Locate the cell with the specified text and output its [x, y] center coordinate. 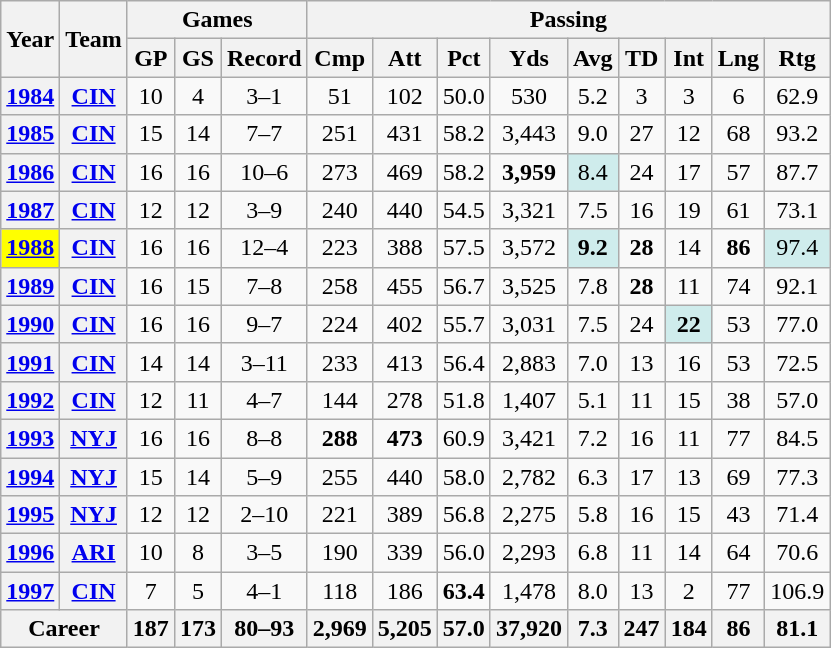
8–8 [264, 438]
Int [688, 58]
Lng [738, 58]
5,205 [404, 629]
233 [340, 362]
92.1 [798, 286]
221 [340, 515]
339 [404, 553]
27 [642, 134]
6.8 [592, 553]
81.1 [798, 629]
223 [340, 248]
1985 [30, 134]
2,782 [528, 477]
Career [64, 629]
6 [738, 96]
1990 [30, 324]
1992 [30, 400]
3–1 [264, 96]
8.4 [592, 172]
56.7 [464, 286]
6.3 [592, 477]
9.0 [592, 134]
5 [198, 591]
184 [688, 629]
54.5 [464, 210]
50.0 [464, 96]
224 [340, 324]
3,959 [528, 172]
7.8 [592, 286]
3,321 [528, 210]
Cmp [340, 58]
62.9 [798, 96]
2,883 [528, 362]
93.2 [798, 134]
43 [738, 515]
5–9 [264, 477]
Record [264, 58]
4–1 [264, 591]
37,920 [528, 629]
8 [198, 553]
Games [217, 20]
Passing [568, 20]
7.3 [592, 629]
186 [404, 591]
Yds [528, 58]
2,275 [528, 515]
1997 [30, 591]
3,572 [528, 248]
144 [340, 400]
473 [404, 438]
1991 [30, 362]
77.0 [798, 324]
9–7 [264, 324]
7.0 [592, 362]
1989 [30, 286]
8.0 [592, 591]
2,969 [340, 629]
1996 [30, 553]
4–7 [264, 400]
1,407 [528, 400]
251 [340, 134]
1994 [30, 477]
278 [404, 400]
Att [404, 58]
19 [688, 210]
38 [738, 400]
190 [340, 553]
2–10 [264, 515]
389 [404, 515]
3,031 [528, 324]
3–11 [264, 362]
7 [150, 591]
3–5 [264, 553]
74 [738, 286]
22 [688, 324]
87.7 [798, 172]
1993 [30, 438]
402 [404, 324]
240 [340, 210]
61 [738, 210]
GP [150, 58]
Pct [464, 58]
3,421 [528, 438]
73.1 [798, 210]
5.1 [592, 400]
55.7 [464, 324]
80–93 [264, 629]
388 [404, 248]
71.4 [798, 515]
72.5 [798, 362]
Year [30, 39]
56.4 [464, 362]
2,293 [528, 553]
3,525 [528, 286]
69 [738, 477]
7–7 [264, 134]
431 [404, 134]
247 [642, 629]
1984 [30, 96]
413 [404, 362]
106.9 [798, 591]
255 [340, 477]
57 [738, 172]
84.5 [798, 438]
1987 [30, 210]
10–6 [264, 172]
63.4 [464, 591]
3,443 [528, 134]
1995 [30, 515]
56.8 [464, 515]
258 [340, 286]
2 [688, 591]
60.9 [464, 438]
56.0 [464, 553]
70.6 [798, 553]
57.5 [464, 248]
7.2 [592, 438]
1988 [30, 248]
530 [528, 96]
5.8 [592, 515]
Rtg [798, 58]
51 [340, 96]
469 [404, 172]
5.2 [592, 96]
Team [94, 39]
288 [340, 438]
68 [738, 134]
9.2 [592, 248]
77.3 [798, 477]
3–9 [264, 210]
7–8 [264, 286]
173 [198, 629]
GS [198, 58]
102 [404, 96]
TD [642, 58]
64 [738, 553]
12–4 [264, 248]
118 [340, 591]
58.0 [464, 477]
Avg [592, 58]
4 [198, 96]
97.4 [798, 248]
51.8 [464, 400]
187 [150, 629]
1,478 [528, 591]
1986 [30, 172]
455 [404, 286]
273 [340, 172]
ARI [94, 553]
